Detect which cell encompasses the target text, then output its (X, Y) center coordinate. 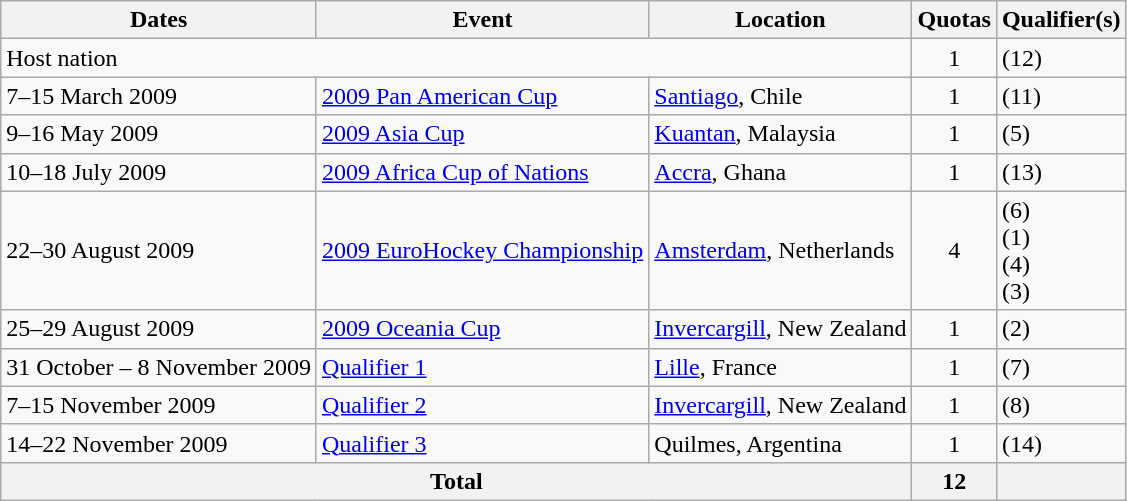
Accra, Ghana (780, 172)
Host nation (456, 58)
25–29 August 2009 (159, 329)
Quotas (954, 20)
Santiago, Chile (780, 96)
2009 Asia Cup (482, 134)
(7) (1061, 367)
10–18 July 2009 (159, 172)
4 (954, 250)
2009 Africa Cup of Nations (482, 172)
22–30 August 2009 (159, 250)
7–15 March 2009 (159, 96)
(14) (1061, 443)
Qualifier 1 (482, 367)
2009 EuroHockey Championship (482, 250)
(5) (1061, 134)
Qualifier 2 (482, 405)
2009 Pan American Cup (482, 96)
(8) (1061, 405)
Qualifier(s) (1061, 20)
Amsterdam, Netherlands (780, 250)
14–22 November 2009 (159, 443)
7–15 November 2009 (159, 405)
31 October – 8 November 2009 (159, 367)
Event (482, 20)
12 (954, 481)
Kuantan, Malaysia (780, 134)
Location (780, 20)
(11) (1061, 96)
Lille, France (780, 367)
Quilmes, Argentina (780, 443)
(2) (1061, 329)
Qualifier 3 (482, 443)
Total (456, 481)
2009 Oceania Cup (482, 329)
(6) (1) (4) (3) (1061, 250)
(12) (1061, 58)
(13) (1061, 172)
9–16 May 2009 (159, 134)
Dates (159, 20)
